Provide the [x, y] coordinate of the cell's center where the given text is located.  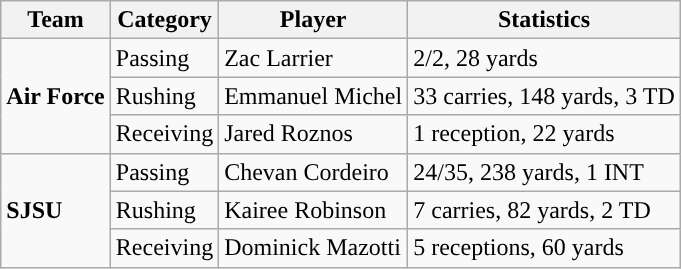
Kairee Robinson [314, 210]
Emmanuel Michel [314, 96]
Statistics [544, 20]
Jared Roznos [314, 134]
SJSU [56, 210]
1 reception, 22 yards [544, 134]
24/35, 238 yards, 1 INT [544, 172]
33 carries, 148 yards, 3 TD [544, 96]
Dominick Mazotti [314, 248]
Air Force [56, 96]
Category [164, 20]
5 receptions, 60 yards [544, 248]
Chevan Cordeiro [314, 172]
2/2, 28 yards [544, 58]
7 carries, 82 yards, 2 TD [544, 210]
Player [314, 20]
Zac Larrier [314, 58]
Team [56, 20]
